Identify which cell holds the provided text, then report its (x, y) central coordinate. 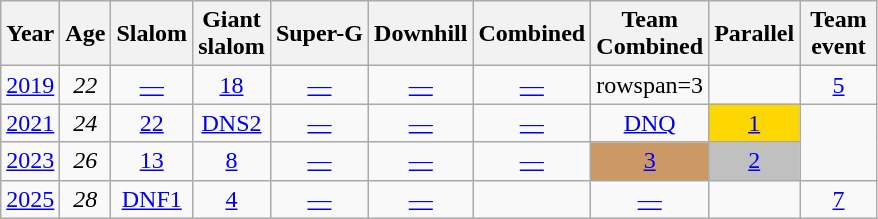
5 (839, 85)
Age (86, 34)
DNS2 (232, 123)
1 (754, 123)
Year (30, 34)
2025 (30, 199)
8 (232, 161)
Giantslalom (232, 34)
24 (86, 123)
Super-G (319, 34)
26 (86, 161)
4 (232, 199)
Downhill (421, 34)
18 (232, 85)
rowspan=3 (650, 85)
3 (650, 161)
TeamCombined (650, 34)
DNQ (650, 123)
7 (839, 199)
Combined (532, 34)
DNF1 (152, 199)
Team event (839, 34)
Parallel (754, 34)
2019 (30, 85)
28 (86, 199)
13 (152, 161)
2021 (30, 123)
Slalom (152, 34)
2023 (30, 161)
2 (754, 161)
